Search for the cell housing the specified text and yield its [x, y] center coordinate. 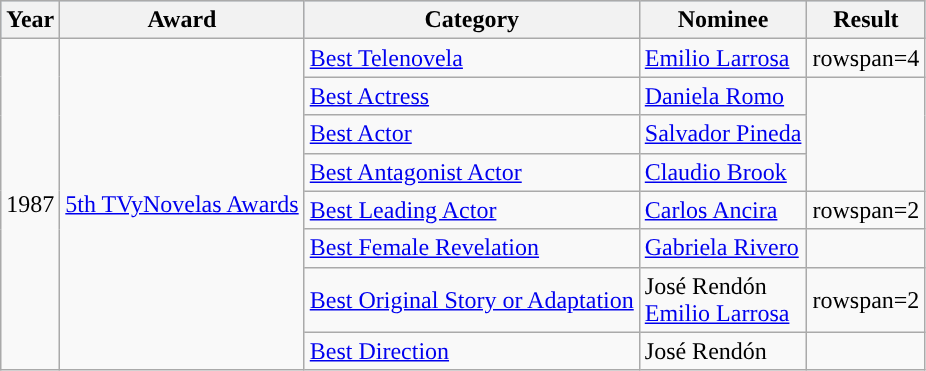
Nominee [723, 20]
Best Actor [472, 134]
Gabriela Rivero [723, 248]
Best Telenovela [472, 58]
Emilio Larrosa [723, 58]
Best Original Story or Adaptation [472, 300]
José Rendón [723, 351]
1987 [30, 205]
Award [182, 20]
Best Female Revelation [472, 248]
Daniela Romo [723, 96]
Claudio Brook [723, 172]
5th TVyNovelas Awards [182, 205]
Carlos Ancira [723, 210]
José RendónEmilio Larrosa [723, 300]
Best Actress [472, 96]
Best Leading Actor [472, 210]
Best Antagonist Actor [472, 172]
Best Direction [472, 351]
Year [30, 20]
Result [866, 20]
rowspan=4 [866, 58]
Salvador Pineda [723, 134]
Category [472, 20]
